Return [X, Y] of the center of cell containing provided text 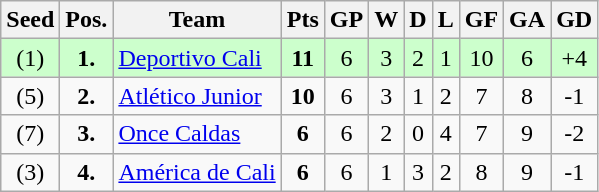
GA [528, 20]
(3) [30, 172]
+4 [574, 58]
-2 [574, 134]
(1) [30, 58]
Pts [302, 20]
GP [346, 20]
2. [86, 96]
(5) [30, 96]
Team [197, 20]
4. [86, 172]
1. [86, 58]
L [446, 20]
Once Caldas [197, 134]
Pos. [86, 20]
3. [86, 134]
GF [481, 20]
Seed [30, 20]
(7) [30, 134]
4 [446, 134]
W [386, 20]
GD [574, 20]
Deportivo Cali [197, 58]
D [418, 20]
11 [302, 58]
Atlético Junior [197, 96]
América de Cali [197, 172]
0 [418, 134]
